Locate the cell with the specified text and output its (x, y) center coordinate. 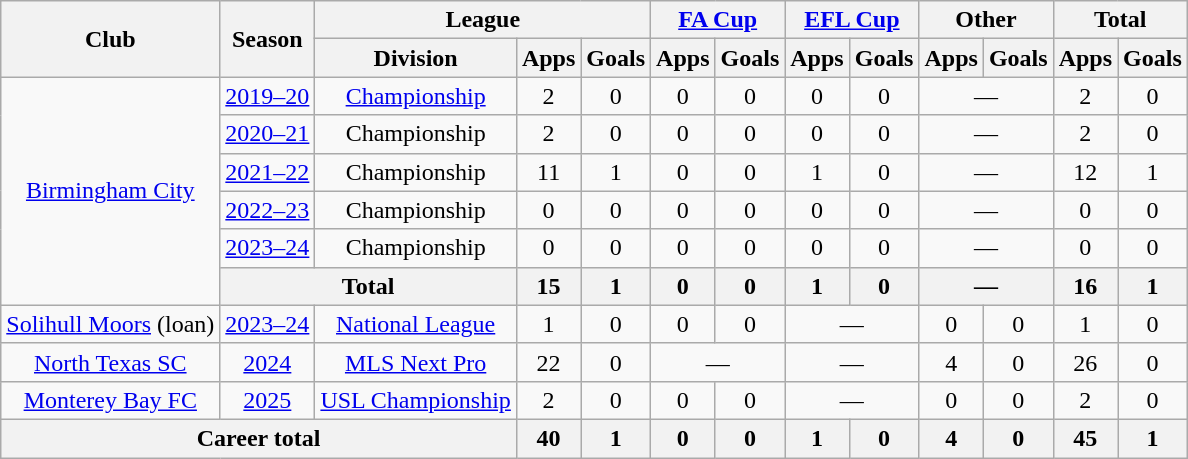
45 (1085, 438)
MLS Next Pro (416, 362)
FA Cup (718, 20)
26 (1085, 362)
2019–20 (268, 96)
2021–22 (268, 172)
22 (548, 362)
11 (548, 172)
Other (986, 20)
2022–23 (268, 210)
2020–21 (268, 134)
Solihull Moors (loan) (110, 324)
Division (416, 58)
Monterey Bay FC (110, 400)
League (483, 20)
Season (268, 39)
16 (1085, 286)
Career total (259, 438)
Club (110, 39)
12 (1085, 172)
North Texas SC (110, 362)
40 (548, 438)
EFL Cup (852, 20)
National League (416, 324)
2025 (268, 400)
15 (548, 286)
Birmingham City (110, 191)
USL Championship (416, 400)
2024 (268, 362)
